Find where the given text appears and provide that cell's center as (x, y) coordinate. 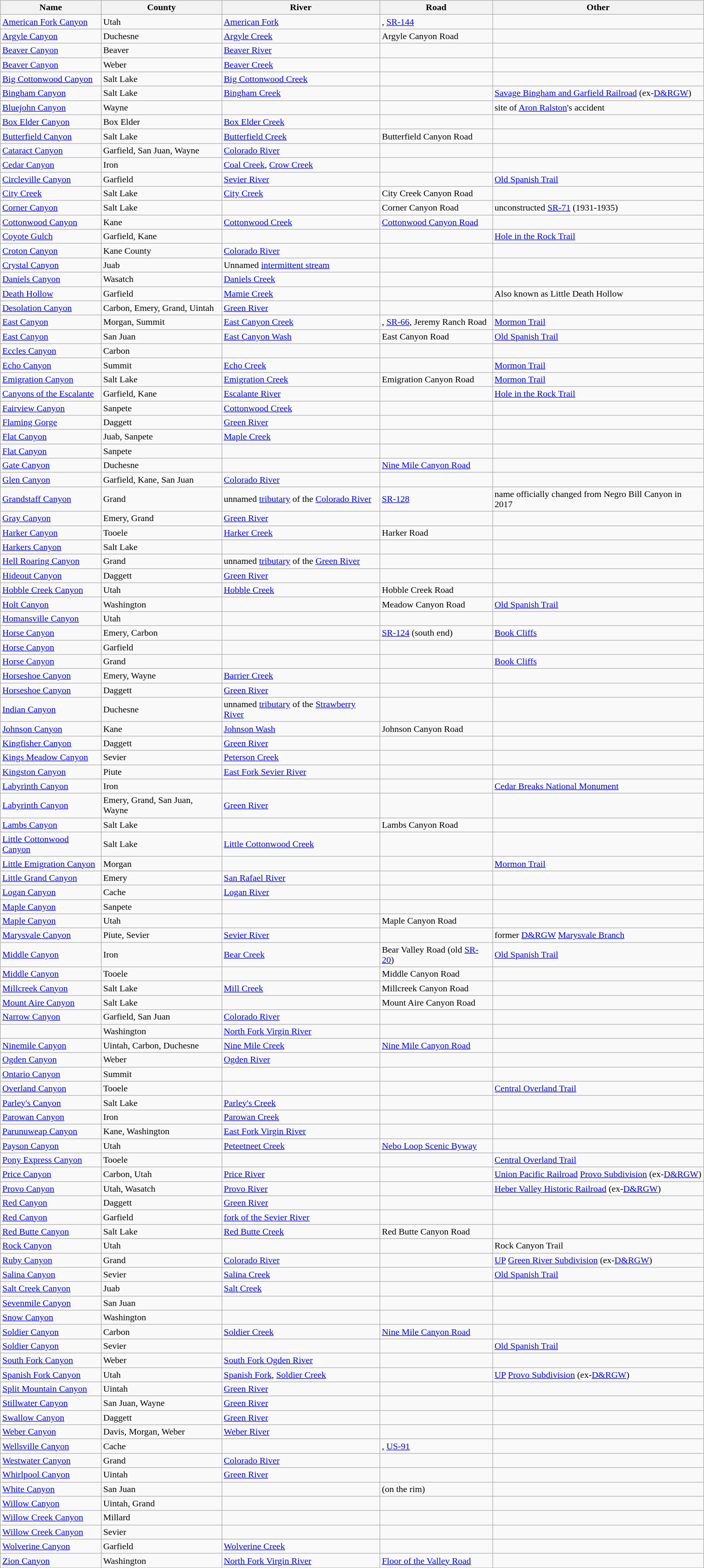
Emery, Carbon (162, 633)
Salt Creek Canyon (51, 1289)
Emery, Grand (162, 518)
Eccles Canyon (51, 351)
Daniels Creek (301, 279)
Argyle Canyon (51, 36)
Bear Valley Road (old SR-20) (436, 955)
Peterson Creek (301, 757)
Wasatch (162, 279)
East Canyon Creek (301, 322)
former D&RGW Marysvale Branch (598, 935)
Indian Canyon (51, 710)
Daniels Canyon (51, 279)
Kings Meadow Canyon (51, 757)
Corner Canyon (51, 208)
Morgan (162, 864)
Salt Creek (301, 1289)
Little Cottonwood Creek (301, 844)
Hell Roaring Canyon (51, 561)
Kane County (162, 251)
Parowan Creek (301, 1117)
Argyle Creek (301, 36)
Name (51, 8)
East Fork Virgin River (301, 1131)
Zion Canyon (51, 1560)
Beaver (162, 50)
Middle Canyon Road (436, 974)
Ogden Canyon (51, 1060)
Mount Aire Canyon Road (436, 1003)
Snow Canyon (51, 1317)
Red Butte Creek (301, 1232)
Whirlpool Canyon (51, 1475)
Homansville Canyon (51, 618)
Holt Canyon (51, 604)
Garfield, San Juan (162, 1017)
Cedar Canyon (51, 165)
Also known as Little Death Hollow (598, 294)
Sevenmile Canyon (51, 1303)
Parunuweap Canyon (51, 1131)
Crystal Canyon (51, 265)
Big Cottonwood Canyon (51, 79)
Provo River (301, 1189)
Uintah, Grand (162, 1503)
Spanish Fork, Soldier Creek (301, 1375)
Hideout Canyon (51, 576)
Canyons of the Escalante (51, 394)
Bingham Canyon (51, 93)
Pony Express Canyon (51, 1160)
Narrow Canyon (51, 1017)
Other (598, 8)
County (162, 8)
Escalante River (301, 394)
Ogden River (301, 1060)
, SR-66, Jeremy Ranch Road (436, 322)
San Rafael River (301, 878)
SR-124 (south end) (436, 633)
Salina Canyon (51, 1274)
Carbon, Emery, Grand, Uintah (162, 308)
Provo Canyon (51, 1189)
Ontario Canyon (51, 1074)
Davis, Morgan, Weber (162, 1432)
Kingston Canyon (51, 772)
Garfield, San Juan, Wayne (162, 150)
Piute, Sevier (162, 935)
Bear Creek (301, 955)
unconstructed SR-71 (1931-1935) (598, 208)
Little Grand Canyon (51, 878)
Butterfield Canyon (51, 136)
Johnson Canyon (51, 729)
Flaming Gorge (51, 423)
Piute (162, 772)
Meadow Canyon Road (436, 604)
Willow Canyon (51, 1503)
Payson Canyon (51, 1145)
Heber Valley Historic Railroad (ex-D&RGW) (598, 1189)
Coyote Gulch (51, 236)
American Fork Canyon (51, 22)
Red Butte Canyon (51, 1232)
Gate Canyon (51, 465)
Nebo Loop Scenic Byway (436, 1145)
Gray Canyon (51, 518)
Echo Creek (301, 365)
Glen Canyon (51, 480)
, SR-144 (436, 22)
East Canyon Wash (301, 336)
Beaver River (301, 50)
Beaver Creek (301, 65)
fork of the Sevier River (301, 1217)
Marysvale Canyon (51, 935)
South Fork Canyon (51, 1360)
Soldier Creek (301, 1332)
Harker Creek (301, 533)
Little Cottonwood Canyon (51, 844)
Hobble Creek Canyon (51, 590)
Nine Mile Creek (301, 1045)
Emery, Wayne (162, 676)
Weber Canyon (51, 1432)
Overland Canyon (51, 1088)
Rock Canyon (51, 1246)
unnamed tributary of the Strawberry River (301, 710)
Wellsville Canyon (51, 1446)
East Fork Sevier River (301, 772)
Wolverine Canyon (51, 1546)
Lambs Canyon Road (436, 825)
Harkers Canyon (51, 547)
Death Hollow (51, 294)
Box Elder Creek (301, 122)
Echo Canyon (51, 365)
Logan River (301, 892)
Millard (162, 1518)
South Fork Ogden River (301, 1360)
Juab, Sanpete (162, 437)
Salina Creek (301, 1274)
Ninemile Canyon (51, 1045)
Hobble Creek (301, 590)
Barrier Creek (301, 676)
Lambs Canyon (51, 825)
site of Aron Ralston's accident (598, 108)
Stillwater Canyon (51, 1403)
, US-91 (436, 1446)
Cottonwood Canyon Road (436, 222)
Millcreek Canyon (51, 988)
(on the rim) (436, 1489)
White Canyon (51, 1489)
Wayne (162, 108)
Circleville Canyon (51, 179)
Butterfield Canyon Road (436, 136)
Road (436, 8)
Emigration Canyon (51, 379)
Swallow Canyon (51, 1418)
Parley's Canyon (51, 1103)
Red Butte Canyon Road (436, 1232)
Johnson Wash (301, 729)
Croton Canyon (51, 251)
Unnamed intermittent stream (301, 265)
Bingham Creek (301, 93)
Floor of the Valley Road (436, 1560)
Ruby Canyon (51, 1260)
Big Cottonwood Creek (301, 79)
Peteetneet Creek (301, 1145)
Mamie Creek (301, 294)
Cottonwood Canyon (51, 222)
name officially changed from Negro Bill Canyon in 2017 (598, 499)
Uintah, Carbon, Duchesne (162, 1045)
Emigration Creek (301, 379)
Argyle Canyon Road (436, 36)
Bluejohn Canyon (51, 108)
Spanish Fork Canyon (51, 1375)
Harker Road (436, 533)
East Canyon Road (436, 336)
Desolation Canyon (51, 308)
San Juan, Wayne (162, 1403)
Millcreek Canyon Road (436, 988)
American Fork (301, 22)
Westwater Canyon (51, 1460)
Emigration Canyon Road (436, 379)
Cataract Canyon (51, 150)
Wolverine Creek (301, 1546)
Garfield, Kane, San Juan (162, 480)
UP Green River Subdivision (ex-D&RGW) (598, 1260)
Logan Canyon (51, 892)
UP Provo Subdivision (ex-D&RGW) (598, 1375)
Box Elder Canyon (51, 122)
Corner Canyon Road (436, 208)
Johnson Canyon Road (436, 729)
Rock Canyon Trail (598, 1246)
City Creek Canyon Road (436, 194)
Parley's Creek (301, 1103)
Price River (301, 1174)
unnamed tributary of the Green River (301, 561)
Box Elder (162, 122)
Little Emigration Canyon (51, 864)
Utah, Wasatch (162, 1189)
Harker Canyon (51, 533)
Savage Bingham and Garfield Railroad (ex-D&RGW) (598, 93)
Union Pacific Railroad Provo Subdivision (ex-D&RGW) (598, 1174)
SR-128 (436, 499)
Cedar Breaks National Monument (598, 786)
Kingfisher Canyon (51, 743)
Price Canyon (51, 1174)
River (301, 8)
Mill Creek (301, 988)
Carbon, Utah (162, 1174)
Coal Creek, Crow Creek (301, 165)
Emery, Grand, San Juan, Wayne (162, 805)
Fairview Canyon (51, 408)
Emery (162, 878)
unnamed tributary of the Colorado River (301, 499)
Grandstaff Canyon (51, 499)
Parowan Canyon (51, 1117)
Maple Creek (301, 437)
Weber River (301, 1432)
Maple Canyon Road (436, 921)
Kane, Washington (162, 1131)
Butterfield Creek (301, 136)
Morgan, Summit (162, 322)
Mount Aire Canyon (51, 1003)
Hobble Creek Road (436, 590)
Split Mountain Canyon (51, 1389)
